Detect which cell encompasses the target text, then output its (x, y) center coordinate. 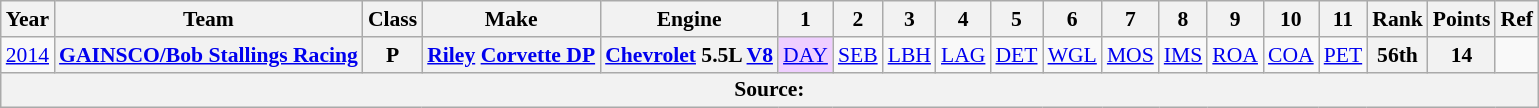
Source: (770, 90)
5 (1016, 19)
GAINSCO/Bob Stallings Racing (208, 55)
11 (1344, 19)
Class (392, 19)
Riley Corvette DP (511, 55)
DET (1016, 55)
P (392, 55)
1 (806, 19)
8 (1184, 19)
IMS (1184, 55)
COA (1291, 55)
14 (1462, 55)
Engine (689, 19)
Points (1462, 19)
PET (1344, 55)
SEB (858, 55)
9 (1235, 19)
DAY (806, 55)
WGL (1072, 55)
LAG (963, 55)
MOS (1130, 55)
4 (963, 19)
Rank (1398, 19)
10 (1291, 19)
Make (511, 19)
2014 (28, 55)
Team (208, 19)
7 (1130, 19)
Ref (1516, 19)
Year (28, 19)
2 (858, 19)
6 (1072, 19)
Chevrolet 5.5L V8 (689, 55)
LBH (910, 55)
3 (910, 19)
56th (1398, 55)
ROA (1235, 55)
